For the text-containing cell, return its midpoint in (x, y) coordinate format. 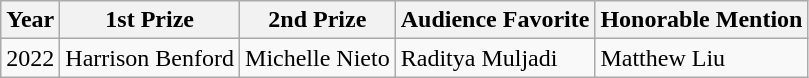
Michelle Nieto (318, 58)
2022 (30, 58)
Audience Favorite (495, 20)
Harrison Benford (150, 58)
2nd Prize (318, 20)
Honorable Mention (702, 20)
Matthew Liu (702, 58)
Raditya Muljadi (495, 58)
1st Prize (150, 20)
Year (30, 20)
